Extract the [x, y] coordinate from the center of the cell holding the provided text.  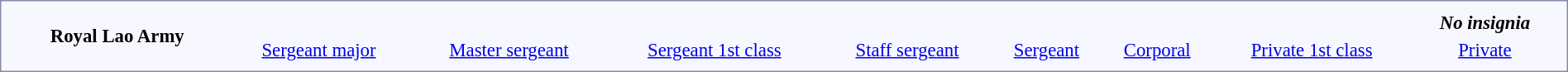
Sergeant major [319, 50]
Sergeant 1st class [715, 50]
Master sergeant [509, 50]
Private 1st class [1312, 50]
Corporal [1157, 50]
Staff sergeant [906, 50]
Private [1485, 50]
No insignia [1485, 22]
Royal Lao Army [117, 36]
Sergeant [1047, 50]
